Output the (X, Y) coordinate of the center of the cell containing the given text.  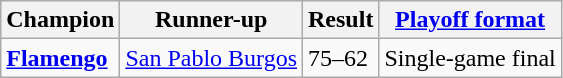
Result (341, 20)
Runner-up (212, 20)
75–62 (341, 58)
San Pablo Burgos (212, 58)
Champion (60, 20)
Playoff format (470, 20)
Flamengo (60, 58)
Single-game final (470, 58)
